Search for the cell housing the specified text and yield its (X, Y) center coordinate. 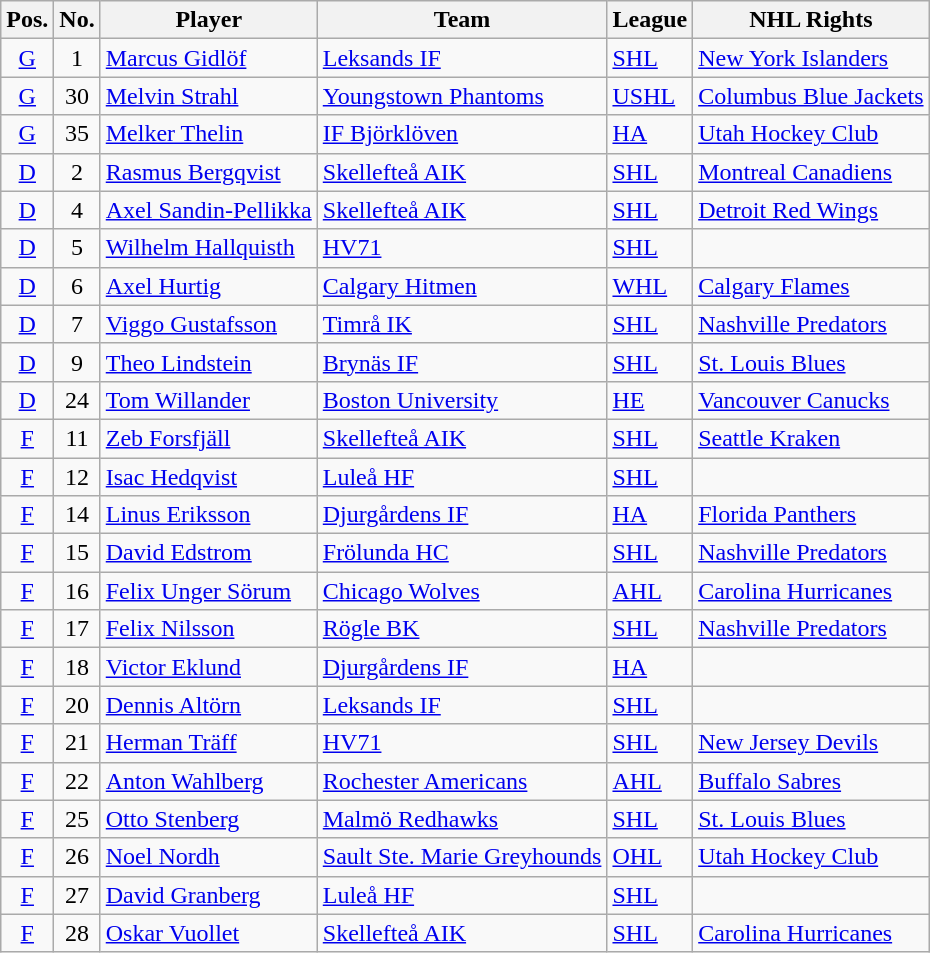
David Edstrom (208, 553)
Wilhelm Hallquisth (208, 248)
27 (77, 895)
Pos. (28, 20)
Melker Thelin (208, 134)
Brynäs IF (462, 362)
Vancouver Canucks (811, 400)
Marcus Gidlöf (208, 58)
24 (77, 400)
Calgary Hitmen (462, 286)
Otto Stenberg (208, 819)
Detroit Red Wings (811, 210)
11 (77, 438)
Victor Eklund (208, 667)
Buffalo Sabres (811, 781)
Viggo Gustafsson (208, 324)
Rochester Americans (462, 781)
20 (77, 705)
No. (77, 20)
25 (77, 819)
Boston University (462, 400)
Calgary Flames (811, 286)
Sault Ste. Marie Greyhounds (462, 857)
Noel Nordh (208, 857)
12 (77, 477)
30 (77, 96)
21 (77, 743)
Felix Unger Sörum (208, 591)
2 (77, 172)
9 (77, 362)
15 (77, 553)
Isac Hedqvist (208, 477)
1 (77, 58)
Youngstown Phantoms (462, 96)
Columbus Blue Jackets (811, 96)
Axel Hurtig (208, 286)
4 (77, 210)
22 (77, 781)
Chicago Wolves (462, 591)
IF Björklöven (462, 134)
OHL (650, 857)
Seattle Kraken (811, 438)
Anton Wahlberg (208, 781)
League (650, 20)
New York Islanders (811, 58)
David Granberg (208, 895)
5 (77, 248)
Herman Träff (208, 743)
16 (77, 591)
Axel Sandin-Pellikka (208, 210)
Rasmus Bergqvist (208, 172)
Felix Nilsson (208, 629)
26 (77, 857)
USHL (650, 96)
35 (77, 134)
Florida Panthers (811, 515)
28 (77, 933)
Linus Eriksson (208, 515)
Melvin Strahl (208, 96)
Theo Lindstein (208, 362)
Team (462, 20)
Montreal Canadiens (811, 172)
17 (77, 629)
Timrå IK (462, 324)
Dennis Altörn (208, 705)
Player (208, 20)
HE (650, 400)
WHL (650, 286)
Tom Willander (208, 400)
Rögle BK (462, 629)
14 (77, 515)
7 (77, 324)
Oskar Vuollet (208, 933)
6 (77, 286)
Frölunda HC (462, 553)
NHL Rights (811, 20)
18 (77, 667)
Zeb Forsfjäll (208, 438)
Malmö Redhawks (462, 819)
New Jersey Devils (811, 743)
